Return the [X, Y] coordinate for the center point of the cell that contains the specified text.  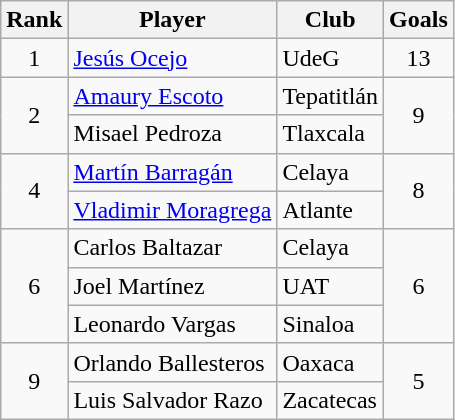
Orlando Ballesteros [172, 362]
UAT [330, 286]
2 [34, 115]
Tepatitlán [330, 96]
Jesús Ocejo [172, 58]
Luis Salvador Razo [172, 400]
Vladimir Moragrega [172, 210]
Player [172, 20]
Rank [34, 20]
Leonardo Vargas [172, 324]
Oaxaca [330, 362]
Club [330, 20]
Atlante [330, 210]
Carlos Baltazar [172, 248]
Tlaxcala [330, 134]
5 [419, 381]
4 [34, 191]
Amaury Escoto [172, 96]
Joel Martínez [172, 286]
Sinaloa [330, 324]
13 [419, 58]
1 [34, 58]
Martín Barragán [172, 172]
Misael Pedroza [172, 134]
Goals [419, 20]
Zacatecas [330, 400]
UdeG [330, 58]
8 [419, 191]
